From the cell containing the given text, extract its center point as (X, Y) coordinate. 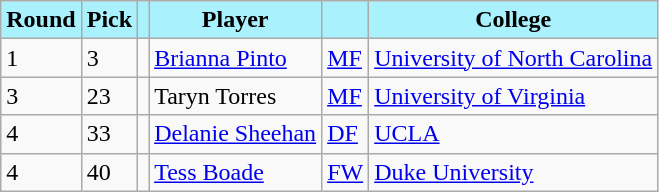
Tess Boade (236, 172)
Duke University (514, 172)
23 (109, 96)
Delanie Sheehan (236, 134)
FW (346, 172)
DF (346, 134)
University of Virginia (514, 96)
40 (109, 172)
Player (236, 20)
Pick (109, 20)
University of North Carolina (514, 58)
College (514, 20)
33 (109, 134)
UCLA (514, 134)
Round (41, 20)
Brianna Pinto (236, 58)
Taryn Torres (236, 96)
1 (41, 58)
